Find where the given text appears and provide that cell's center as [X, Y] coordinate. 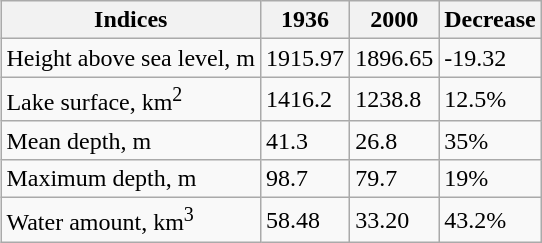
Decrease [490, 20]
1896.65 [394, 58]
79.7 [394, 178]
58.48 [306, 220]
33.20 [394, 220]
1915.97 [306, 58]
98.7 [306, 178]
41.3 [306, 140]
1936 [306, 20]
26.8 [394, 140]
Height above sea level, m [131, 58]
43.2% [490, 220]
Water amount, km3 [131, 220]
2000 [394, 20]
12.5% [490, 100]
Maximum depth, m [131, 178]
1238.8 [394, 100]
Indices [131, 20]
1416.2 [306, 100]
-19.32 [490, 58]
Lake surface, km2 [131, 100]
Mean depth, m [131, 140]
19% [490, 178]
35% [490, 140]
